Locate the cell with the specified text and output its [X, Y] center coordinate. 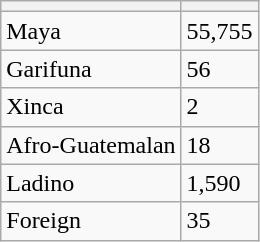
Afro-Guatemalan [91, 145]
Maya [91, 31]
Xinca [91, 107]
56 [220, 69]
Foreign [91, 221]
Garifuna [91, 69]
55,755 [220, 31]
Ladino [91, 183]
18 [220, 145]
1,590 [220, 183]
35 [220, 221]
2 [220, 107]
